Output the (x, y) coordinate of the center of the cell containing the given text.  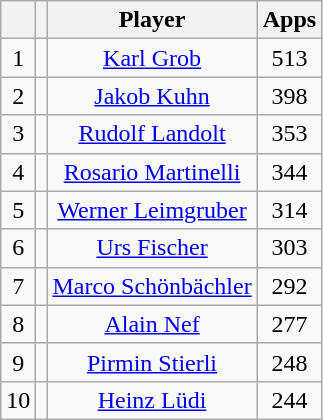
Marco Schönbächler (152, 286)
9 (18, 362)
248 (289, 362)
292 (289, 286)
Heinz Lüdi (152, 400)
Alain Nef (152, 324)
Rudolf Landolt (152, 134)
277 (289, 324)
303 (289, 248)
Pirmin Stierli (152, 362)
Rosario Martinelli (152, 172)
10 (18, 400)
513 (289, 58)
398 (289, 96)
6 (18, 248)
1 (18, 58)
Karl Grob (152, 58)
Apps (289, 20)
Werner Leimgruber (152, 210)
314 (289, 210)
Urs Fischer (152, 248)
2 (18, 96)
344 (289, 172)
353 (289, 134)
8 (18, 324)
3 (18, 134)
7 (18, 286)
244 (289, 400)
4 (18, 172)
Jakob Kuhn (152, 96)
5 (18, 210)
Player (152, 20)
